Determine the [x, y] coordinate at the center of the cell enclosing the given text.  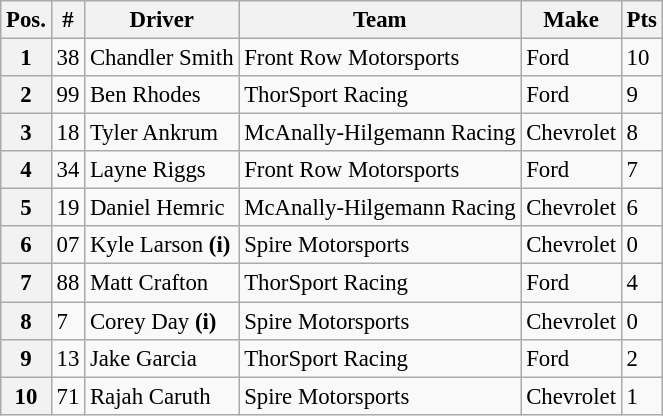
Ben Rhodes [162, 95]
88 [68, 283]
Driver [162, 20]
34 [68, 170]
# [68, 20]
Jake Garcia [162, 358]
Matt Crafton [162, 283]
38 [68, 58]
71 [68, 396]
5 [26, 208]
Tyler Ankrum [162, 133]
19 [68, 208]
Daniel Hemric [162, 208]
Pts [642, 20]
Kyle Larson (i) [162, 245]
99 [68, 95]
07 [68, 245]
Pos. [26, 20]
Corey Day (i) [162, 321]
13 [68, 358]
Chandler Smith [162, 58]
Team [380, 20]
Rajah Caruth [162, 396]
3 [26, 133]
18 [68, 133]
Make [571, 20]
Layne Riggs [162, 170]
